Return (x, y) of the center of cell containing provided text 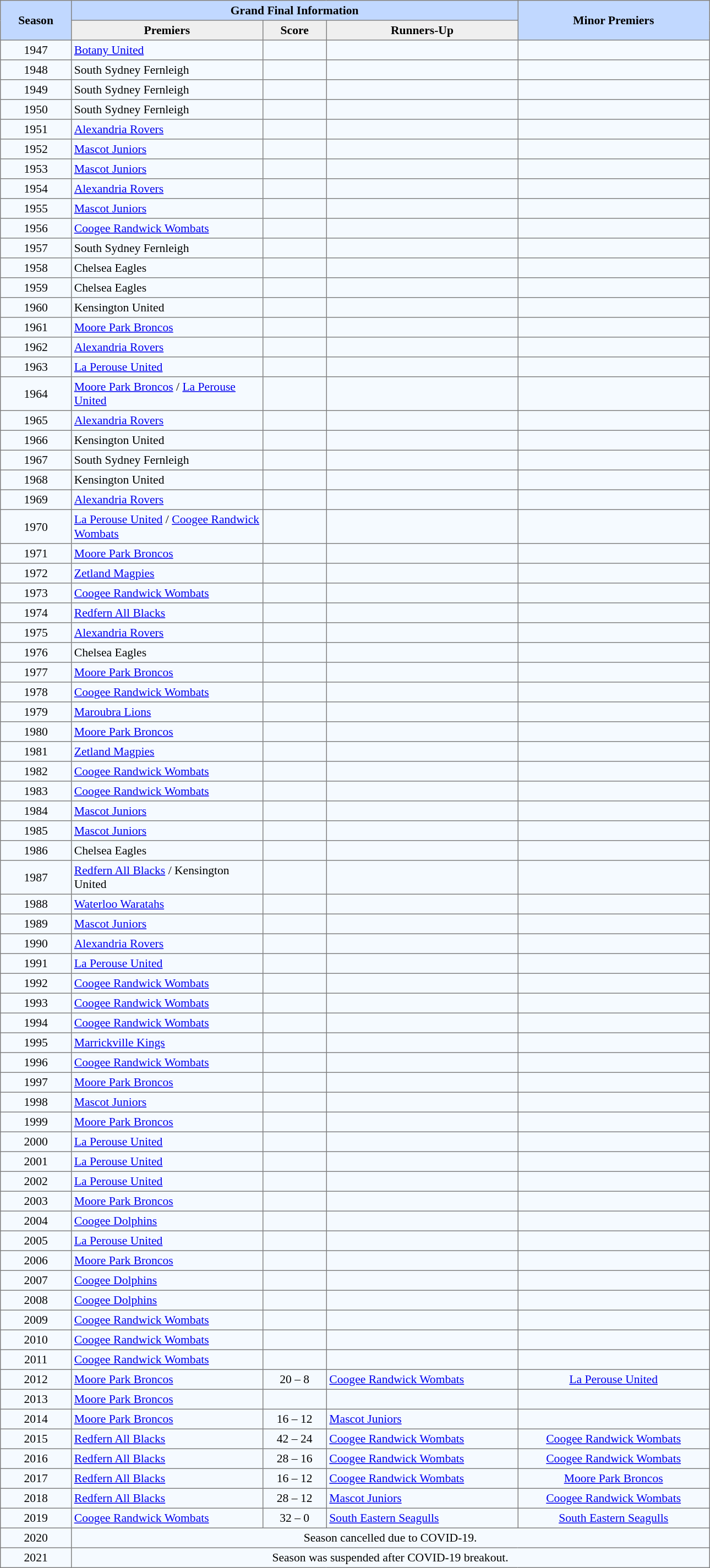
Minor Premiers (614, 20)
1986 (36, 851)
1990 (36, 944)
2000 (36, 1142)
Maroubra Lions (167, 712)
1996 (36, 1062)
1980 (36, 732)
1960 (36, 308)
Waterloo Waratahs (167, 904)
Season cancelled due to COVID-19. (391, 1538)
1971 (36, 553)
1965 (36, 420)
1959 (36, 288)
2004 (36, 1221)
1964 (36, 394)
1961 (36, 327)
1952 (36, 149)
1998 (36, 1102)
2009 (36, 1320)
Redfern All Blacks / Kensington United (167, 878)
2002 (36, 1181)
La Perouse United / Coogee Randwick Wombats (167, 527)
1992 (36, 983)
2016 (36, 1459)
1970 (36, 527)
2011 (36, 1359)
Premiers (167, 30)
2020 (36, 1538)
1947 (36, 50)
20 – 8 (294, 1379)
2021 (36, 1558)
2010 (36, 1340)
1951 (36, 129)
1989 (36, 924)
Botany United (167, 50)
1987 (36, 878)
1956 (36, 228)
2007 (36, 1280)
1981 (36, 752)
Runners-Up (422, 30)
1949 (36, 90)
42 – 24 (294, 1439)
1988 (36, 904)
1974 (36, 613)
1948 (36, 70)
1955 (36, 209)
28 – 16 (294, 1459)
Marrickville Kings (167, 1043)
1972 (36, 573)
1993 (36, 1003)
Season (36, 20)
2006 (36, 1260)
2013 (36, 1399)
1985 (36, 831)
2017 (36, 1478)
Season was suspended after COVID-19 breakout. (391, 1558)
Moore Park Broncos / La Perouse United (167, 394)
Score (294, 30)
1962 (36, 347)
1991 (36, 963)
2001 (36, 1161)
2018 (36, 1498)
1975 (36, 633)
2008 (36, 1300)
1994 (36, 1023)
1958 (36, 268)
1957 (36, 248)
1997 (36, 1082)
2003 (36, 1201)
1984 (36, 811)
1950 (36, 109)
1977 (36, 672)
32 – 0 (294, 1518)
1978 (36, 692)
1969 (36, 500)
1999 (36, 1122)
2014 (36, 1419)
1954 (36, 189)
1966 (36, 440)
1983 (36, 791)
28 – 12 (294, 1498)
2012 (36, 1379)
2019 (36, 1518)
1963 (36, 367)
2015 (36, 1439)
1995 (36, 1043)
Grand Final Information (295, 10)
1976 (36, 653)
2005 (36, 1241)
1953 (36, 169)
1979 (36, 712)
1982 (36, 771)
1967 (36, 460)
1968 (36, 480)
1973 (36, 593)
